Extract the (X, Y) coordinate from the center of the cell holding the provided text.  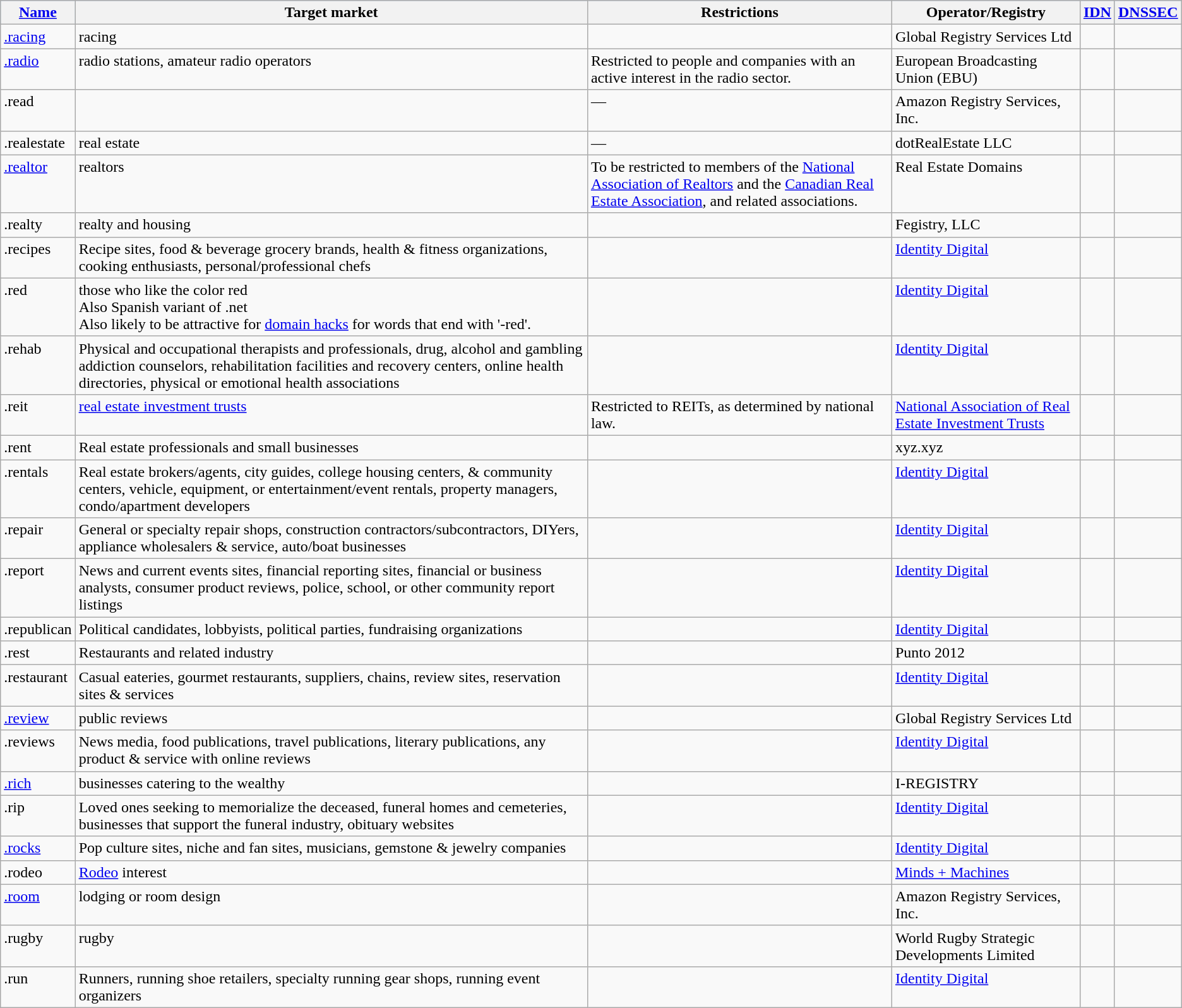
radio stations, amateur radio operators (331, 69)
racing (331, 37)
Punto 2012 (986, 653)
.rent (38, 447)
Loved ones seeking to memorialize the deceased, funeral homes and cemeteries, businesses that support the funeral industry, obituary websites (331, 816)
Rodeo interest (331, 872)
Fegistry, LLC (986, 225)
I-REGISTRY (986, 783)
realtors (331, 184)
.recipes (38, 258)
Restricted to people and companies with an active interest in the radio sector. (739, 69)
World Rugby Strategic Developments Limited (986, 946)
businesses catering to the wealthy (331, 783)
.rehab (38, 365)
lodging or room design (331, 904)
European Broadcasting Union (EBU) (986, 69)
Operator/Registry (986, 13)
.repair (38, 538)
Pop culture sites, niche and fan sites, musicians, gemstone & jewelry companies (331, 848)
To be restricted to members of the National Association of Realtors and the Canadian Real Estate Association, and related associations. (739, 184)
.restaurant (38, 686)
.red (38, 307)
Name (38, 13)
.realestate (38, 143)
Restrictions (739, 13)
.run (38, 987)
.rugby (38, 946)
.rich (38, 783)
Political candidates, lobbyists, political parties, fundraising organizations (331, 629)
those who like the color redAlso Spanish variant of .netAlso likely to be attractive for domain hacks for words that end with '-red'. (331, 307)
.reit (38, 414)
.rip (38, 816)
.rodeo (38, 872)
News media, food publications, travel publications, literary publications, any product & service with online reviews (331, 750)
public reviews (331, 718)
IDN (1097, 13)
realty and housing (331, 225)
Real estate professionals and small businesses (331, 447)
DNSSEC (1148, 13)
.read (38, 110)
Restaurants and related industry (331, 653)
.reviews (38, 750)
.report (38, 588)
.room (38, 904)
.review (38, 718)
Target market (331, 13)
Restricted to REITs, as determined by national law. (739, 414)
real estate (331, 143)
real estate investment trusts (331, 414)
.radio (38, 69)
Casual eateries, gourmet restaurants, suppliers, chains, review sites, reservation sites & services (331, 686)
Runners, running shoe retailers, specialty running gear shops, running event organizers (331, 987)
National Association of Real Estate Investment Trusts (986, 414)
.rest (38, 653)
.rentals (38, 489)
Real Estate Domains (986, 184)
General or specialty repair shops, construction contractors/subcontractors, DIYers, appliance wholesalers & service, auto/boat businesses (331, 538)
.rocks (38, 848)
.racing (38, 37)
.realtor (38, 184)
Recipe sites, food & beverage grocery brands, health & fitness organizations, cooking enthusiasts, personal/professional chefs (331, 258)
Minds + Machines (986, 872)
.republican (38, 629)
dotRealEstate LLC (986, 143)
rugby (331, 946)
.realty (38, 225)
xyz.xyz (986, 447)
